Capture the cell that displays the provided text and extract its (X, Y) central coordinate. 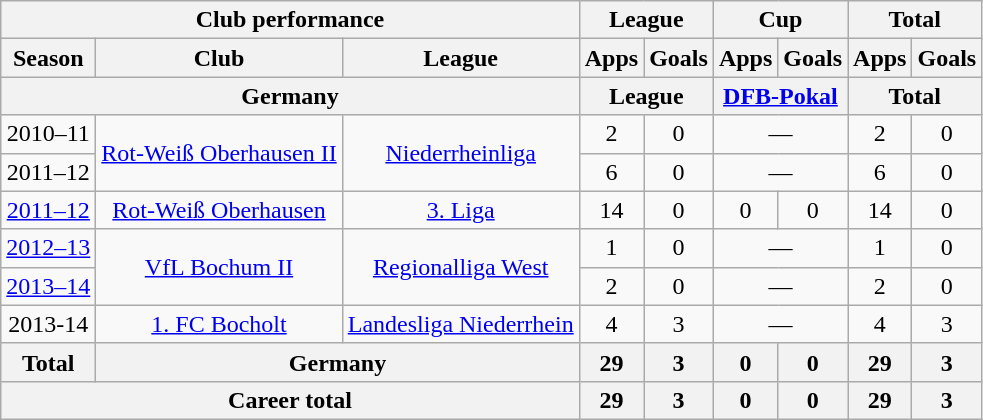
Niederrheinliga (460, 153)
Regionalliga West (460, 267)
Landesliga Niederrhein (460, 324)
Club performance (290, 20)
Cup (780, 20)
Club (219, 58)
2013-14 (48, 324)
2010–11 (48, 134)
Rot-Weiß Oberhausen II (219, 153)
VfL Bochum II (219, 267)
2012–13 (48, 248)
2013–14 (48, 286)
Rot-Weiß Oberhausen (219, 210)
Career total (290, 400)
DFB-Pokal (780, 96)
3. Liga (460, 210)
1. FC Bocholt (219, 324)
Season (48, 58)
